Identify which cell holds the provided text, then report its (X, Y) central coordinate. 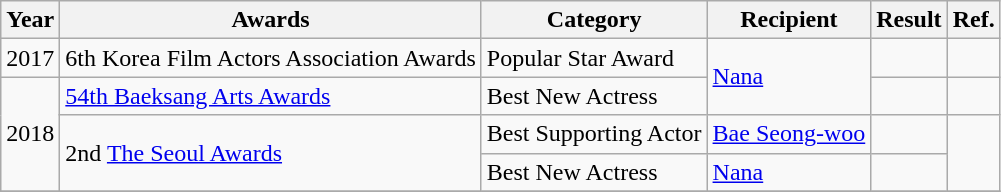
Best Supporting Actor (594, 134)
Recipient (789, 20)
Category (594, 20)
Awards (271, 20)
54th Baeksang Arts Awards (271, 96)
2nd The Seoul Awards (271, 153)
6th Korea Film Actors Association Awards (271, 58)
Bae Seong-woo (789, 134)
Ref. (974, 20)
Year (30, 20)
Popular Star Award (594, 58)
Result (909, 20)
2018 (30, 134)
2017 (30, 58)
